Search for the cell housing the specified text and yield its (x, y) center coordinate. 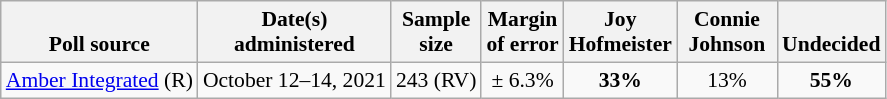
33% (620, 80)
55% (831, 80)
October 12–14, 2021 (294, 80)
JoyHofmeister (620, 32)
ConnieJohnson (727, 32)
Poll source (100, 32)
± 6.3% (522, 80)
13% (727, 80)
Date(s)administered (294, 32)
Marginof error (522, 32)
Samplesize (436, 32)
243 (RV) (436, 80)
Undecided (831, 32)
Amber Integrated (R) (100, 80)
